Pinpoint the cell where the given text exists, returning its (x, y) midpoint coordinate. 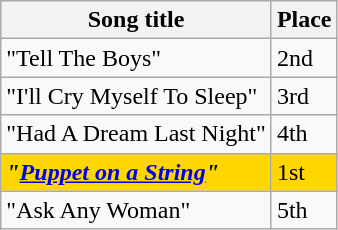
"Had A Dream Last Night" (136, 134)
3rd (304, 96)
"Ask Any Woman" (136, 210)
1st (304, 172)
"Puppet on a String" (136, 172)
"Tell The Boys" (136, 58)
2nd (304, 58)
"I'll Cry Myself To Sleep" (136, 96)
5th (304, 210)
4th (304, 134)
Place (304, 20)
Song title (136, 20)
